Scan for the cell matching the given text and deliver its [X, Y] coordinate at center. 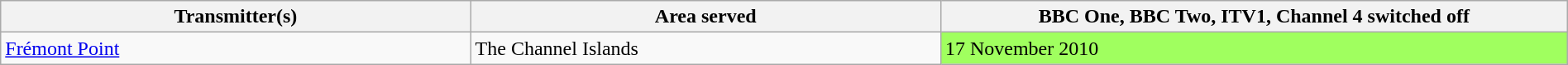
Frémont Point [236, 48]
Area served [705, 17]
BBC One, BBC Two, ITV1, Channel 4 switched off [1254, 17]
Transmitter(s) [236, 17]
17 November 2010 [1254, 48]
The Channel Islands [705, 48]
